Find where the given text appears and provide that cell's center as [X, Y] coordinate. 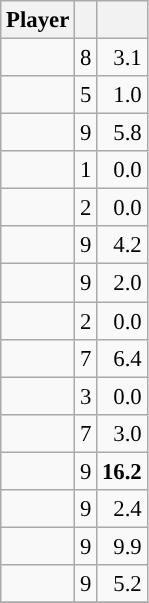
8 [86, 58]
1 [86, 170]
6.4 [122, 358]
5 [86, 95]
3 [86, 396]
Player [38, 20]
2.4 [122, 509]
9.9 [122, 546]
4.2 [122, 245]
5.2 [122, 584]
1.0 [122, 95]
3.1 [122, 58]
5.8 [122, 133]
3.0 [122, 433]
16.2 [122, 471]
2.0 [122, 283]
